Provide the (x, y) coordinate of the cell's center where the given text is located.  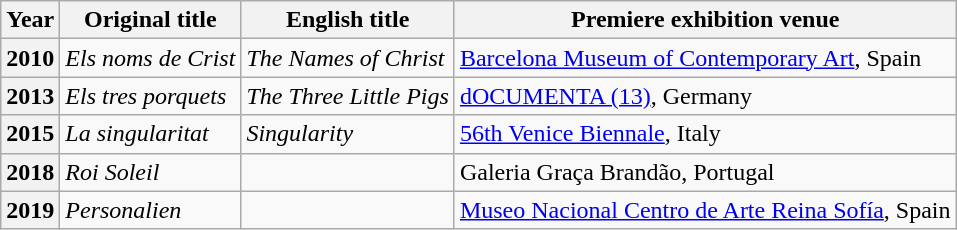
Roi Soleil (150, 172)
La singularitat (150, 134)
Year (30, 20)
Els tres porquets (150, 96)
Galeria Graça Brandão, Portugal (705, 172)
dOCUMENTA (13), Germany (705, 96)
Els noms de Crist (150, 58)
Original title (150, 20)
The Names of Christ (348, 58)
Premiere exhibition venue (705, 20)
2019 (30, 210)
English title (348, 20)
2018 (30, 172)
2013 (30, 96)
The Three Little Pigs (348, 96)
Barcelona Museum of Contemporary Art, Spain (705, 58)
Personalien (150, 210)
Museo Nacional Centro de Arte Reina Sofía, Spain (705, 210)
56th Venice Biennale, Italy (705, 134)
2010 (30, 58)
2015 (30, 134)
Singularity (348, 134)
